Extract the (X, Y) coordinate from the center of the cell holding the provided text.  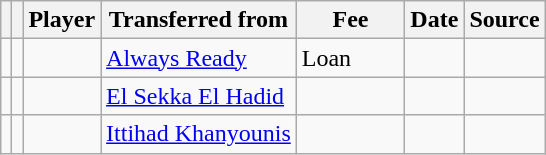
Fee (350, 20)
Always Ready (199, 58)
Player (62, 20)
Ittihad Khanyounis (199, 134)
El Sekka El Hadid (199, 96)
Transferred from (199, 20)
Date (434, 20)
Loan (350, 58)
Source (504, 20)
